From the cell containing the given text, extract its center point as [X, Y] coordinate. 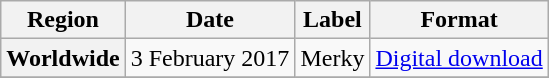
Merky [332, 58]
3 February 2017 [210, 58]
Date [210, 20]
Region [63, 20]
Digital download [459, 58]
Format [459, 20]
Label [332, 20]
Worldwide [63, 58]
